Find where the given text appears and provide that cell's center as [X, Y] coordinate. 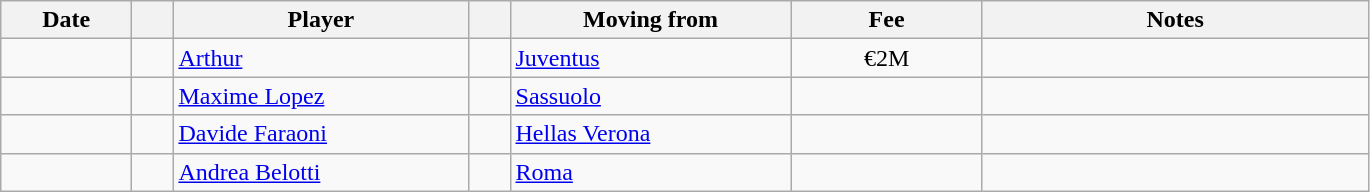
Sassuolo [650, 96]
Arthur [321, 58]
Fee [886, 20]
Notes [1175, 20]
Player [321, 20]
Juventus [650, 58]
Maxime Lopez [321, 96]
€2M [886, 58]
Davide Faraoni [321, 134]
Andrea Belotti [321, 172]
Roma [650, 172]
Hellas Verona [650, 134]
Date [66, 20]
Moving from [650, 20]
